Detect which cell encompasses the target text, then output its (X, Y) center coordinate. 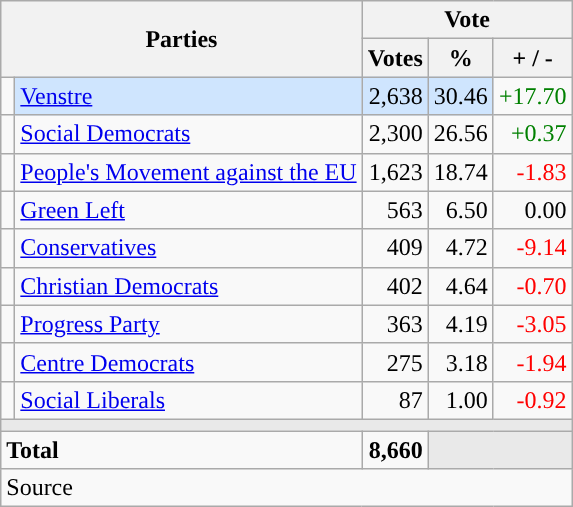
3.18 (460, 362)
Venstre (188, 96)
1.00 (460, 400)
18.74 (460, 172)
26.56 (460, 134)
-9.14 (532, 248)
563 (395, 210)
363 (395, 324)
87 (395, 400)
Conservatives (188, 248)
409 (395, 248)
2,300 (395, 134)
% (460, 58)
4.72 (460, 248)
Progress Party (188, 324)
402 (395, 286)
Social Democrats (188, 134)
6.50 (460, 210)
30.46 (460, 96)
People's Movement against the EU (188, 172)
+0.37 (532, 134)
1,623 (395, 172)
275 (395, 362)
4.19 (460, 324)
Total (182, 449)
Parties (182, 39)
-3.05 (532, 324)
Social Liberals (188, 400)
2,638 (395, 96)
-1.83 (532, 172)
4.64 (460, 286)
-0.70 (532, 286)
-0.92 (532, 400)
0.00 (532, 210)
Votes (395, 58)
+17.70 (532, 96)
Source (286, 488)
Centre Democrats (188, 362)
Christian Democrats (188, 286)
-1.94 (532, 362)
Vote (467, 20)
Green Left (188, 210)
+ / - (532, 58)
8,660 (395, 449)
